Find where the given text appears and provide that cell's center as (x, y) coordinate. 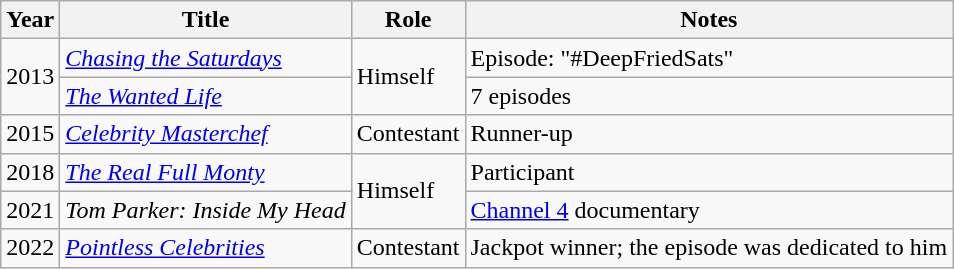
7 episodes (709, 96)
Notes (709, 20)
Title (206, 20)
2015 (30, 134)
The Real Full Monty (206, 172)
Chasing the Saturdays (206, 58)
Tom Parker: Inside My Head (206, 210)
Episode: "#DeepFriedSats" (709, 58)
Pointless Celebrities (206, 248)
Role (408, 20)
Channel 4 documentary (709, 210)
2022 (30, 248)
The Wanted Life (206, 96)
2018 (30, 172)
Year (30, 20)
2021 (30, 210)
Celebrity Masterchef (206, 134)
2013 (30, 77)
Participant (709, 172)
Jackpot winner; the episode was dedicated to him (709, 248)
Runner-up (709, 134)
